For the text-containing cell, return its midpoint in (X, Y) coordinate format. 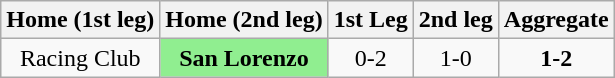
Aggregate (556, 20)
1-0 (456, 58)
1st Leg (370, 20)
2nd leg (456, 20)
San Lorenzo (244, 58)
1-2 (556, 58)
0-2 (370, 58)
Home (1st leg) (80, 20)
Home (2nd leg) (244, 20)
Racing Club (80, 58)
